Determine the (x, y) coordinate at the center of the cell enclosing the given text.  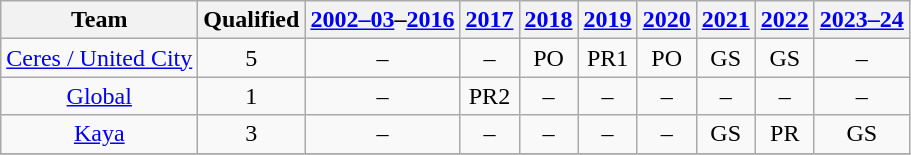
2020 (666, 20)
3 (252, 134)
5 (252, 58)
PR (784, 134)
2017 (490, 20)
2018 (548, 20)
PR1 (608, 58)
2021 (726, 20)
Global (100, 96)
2022 (784, 20)
Ceres / United City (100, 58)
Kaya (100, 134)
Qualified (252, 20)
2002–03–2016 (382, 20)
2019 (608, 20)
Team (100, 20)
PR2 (490, 96)
2023–24 (862, 20)
1 (252, 96)
